From the cell containing the given text, extract its center point as [x, y] coordinate. 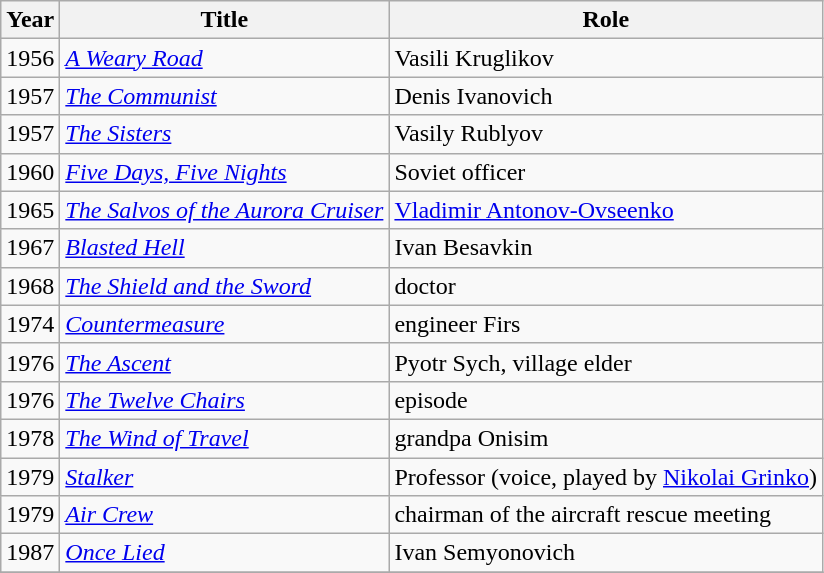
Pyotr Sych, village elder [606, 362]
engineer Firs [606, 324]
Denis Ivanovich [606, 96]
Stalker [224, 477]
Vladimir Antonov-Ovseenko [606, 210]
The Ascent [224, 362]
The Wind of Travel [224, 438]
1974 [30, 324]
chairman of the aircraft rescue meeting [606, 515]
A Weary Road [224, 58]
1956 [30, 58]
Vasily Rublyov [606, 134]
1978 [30, 438]
The Shield and the Sword [224, 286]
The Salvos of the Aurora Cruiser [224, 210]
Ivan Besavkin [606, 248]
The Communist [224, 96]
The Twelve Chairs [224, 400]
grandpa Onisim [606, 438]
Role [606, 20]
1967 [30, 248]
1960 [30, 172]
1987 [30, 553]
1965 [30, 210]
Countermeasure [224, 324]
Ivan Semyonovich [606, 553]
Once Lied [224, 553]
The Sisters [224, 134]
Title [224, 20]
Blasted Hell [224, 248]
1968 [30, 286]
Year [30, 20]
Vasili Kruglikov [606, 58]
Soviet officer [606, 172]
doctor [606, 286]
Five Days, Five Nights [224, 172]
Air Crew [224, 515]
Professor (voice, played by Nikolai Grinko) [606, 477]
episode [606, 400]
